Pinpoint the cell where the given text exists, returning its [x, y] midpoint coordinate. 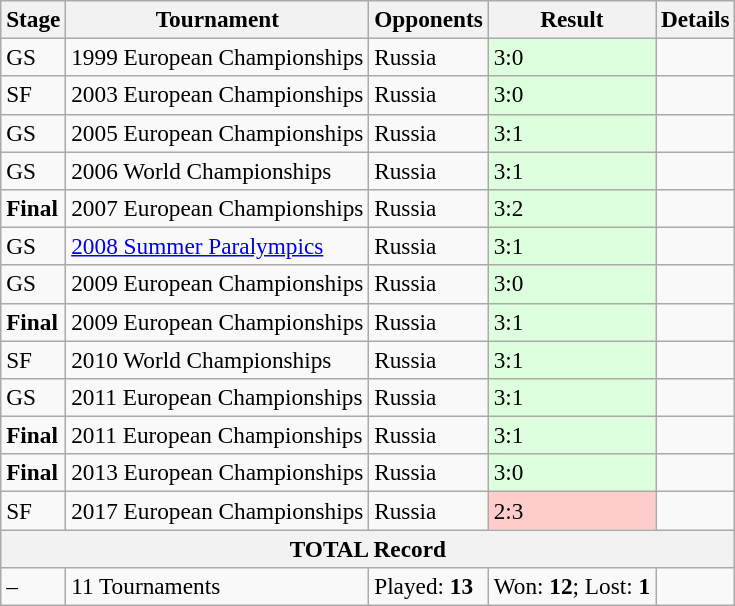
11 Tournaments [218, 586]
2005 European Championships [218, 133]
TOTAL Record [368, 548]
2010 World Championships [218, 359]
Opponents [428, 19]
Won: 12; Lost: 1 [572, 586]
2:3 [572, 510]
2013 European Championships [218, 473]
Played: 13 [428, 586]
Stage [34, 19]
3:2 [572, 208]
Tournament [218, 19]
Details [696, 19]
2017 European Championships [218, 510]
Result [572, 19]
2008 Summer Paralympics [218, 246]
1999 European Championships [218, 57]
2006 World Championships [218, 170]
2007 European Championships [218, 208]
– [34, 586]
2003 European Championships [218, 95]
